Find where the given text appears and provide that cell's center as (X, Y) coordinate. 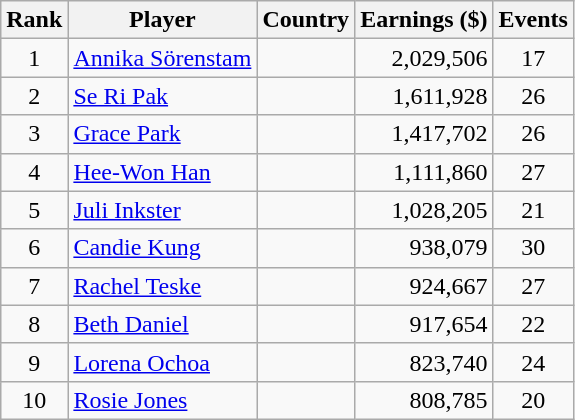
Earnings ($) (424, 20)
22 (533, 324)
2 (34, 96)
Events (533, 20)
Se Ri Pak (162, 96)
Juli Inkster (162, 210)
Beth Daniel (162, 324)
823,740 (424, 362)
1,028,205 (424, 210)
21 (533, 210)
917,654 (424, 324)
2,029,506 (424, 58)
1,111,860 (424, 172)
7 (34, 286)
808,785 (424, 400)
3 (34, 134)
6 (34, 248)
Lorena Ochoa (162, 362)
Rank (34, 20)
Rachel Teske (162, 286)
5 (34, 210)
Grace Park (162, 134)
10 (34, 400)
9 (34, 362)
1,417,702 (424, 134)
Hee-Won Han (162, 172)
30 (533, 248)
20 (533, 400)
Annika Sörenstam (162, 58)
17 (533, 58)
924,667 (424, 286)
8 (34, 324)
Candie Kung (162, 248)
Rosie Jones (162, 400)
4 (34, 172)
1 (34, 58)
938,079 (424, 248)
24 (533, 362)
Country (306, 20)
1,611,928 (424, 96)
Player (162, 20)
